Output the [x, y] coordinate of the center of the cell containing the given text.  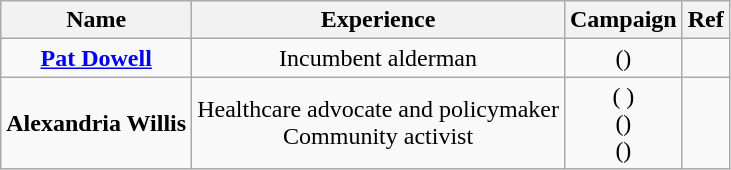
Campaign [623, 20]
() [623, 58]
( )()() [623, 123]
Pat Dowell [96, 58]
Experience [378, 20]
Ref [706, 20]
Incumbent alderman [378, 58]
Healthcare advocate and policymakerCommunity activist [378, 123]
Name [96, 20]
Alexandria Willis [96, 123]
